Detect which cell encompasses the target text, then output its (x, y) center coordinate. 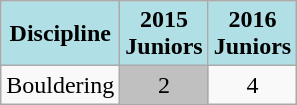
Bouldering (60, 85)
Discipline (60, 34)
4 (252, 85)
2 (164, 85)
2015Juniors (164, 34)
2016Juniors (252, 34)
